Pinpoint the cell where the given text exists, returning its (x, y) midpoint coordinate. 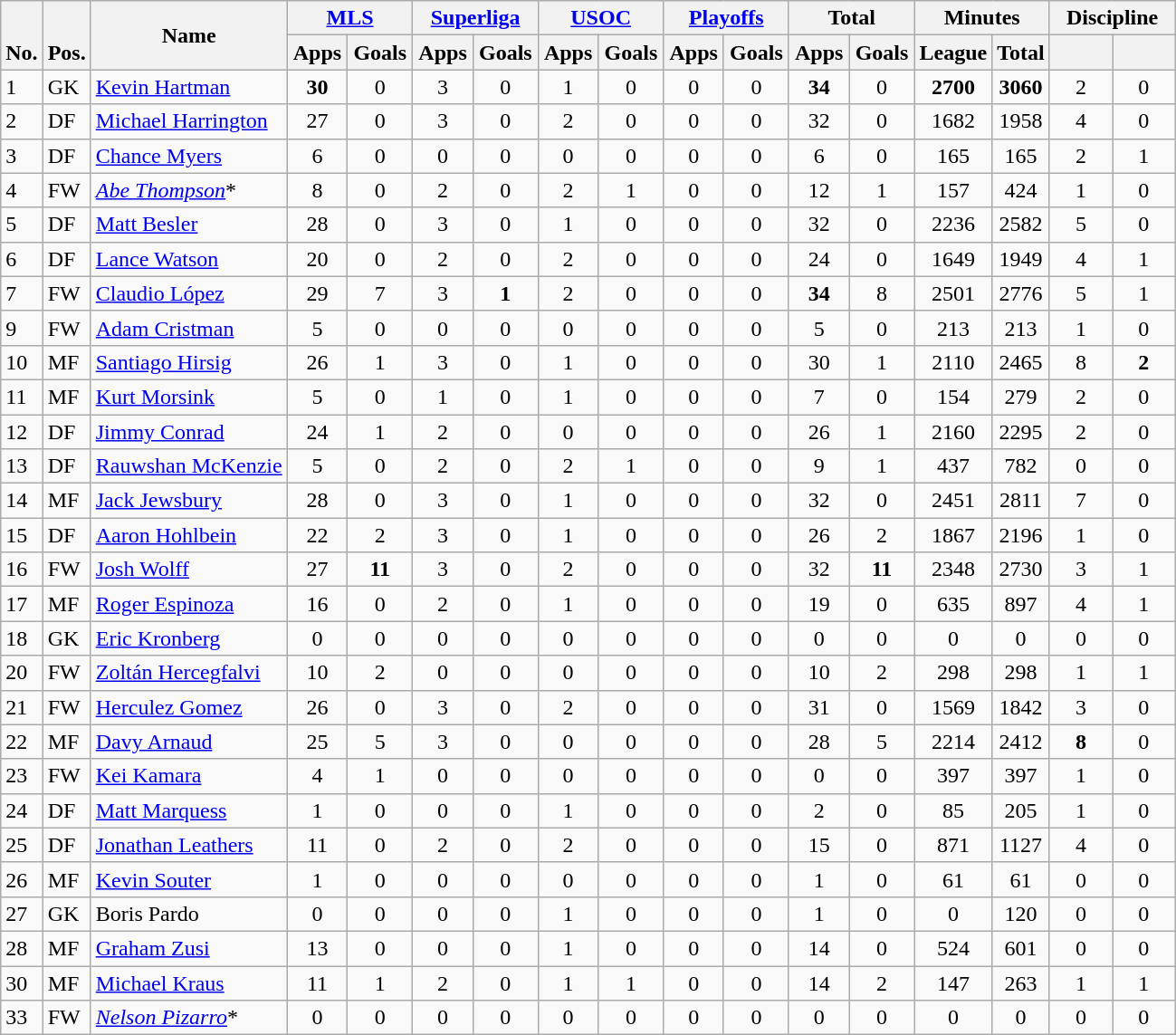
154 (953, 397)
147 (953, 982)
424 (1021, 190)
2776 (1021, 293)
Rauwshan McKenzie (188, 466)
Abe Thompson* (188, 190)
18 (22, 638)
1569 (953, 707)
Discipline (1112, 18)
871 (953, 845)
2582 (1021, 225)
Pos. (67, 35)
Graham Zusi (188, 948)
635 (953, 604)
3060 (1021, 87)
205 (1021, 810)
Jimmy Conrad (188, 432)
1949 (1021, 259)
1127 (1021, 845)
1958 (1021, 121)
MLS (349, 18)
Michael Harrington (188, 121)
2412 (1021, 742)
21 (22, 707)
Michael Kraus (188, 982)
782 (1021, 466)
Minutes (981, 18)
Boris Pardo (188, 914)
2811 (1021, 501)
Claudio López (188, 293)
Jonathan Leathers (188, 845)
1682 (953, 121)
Kevin Souter (188, 879)
524 (953, 948)
2501 (953, 293)
Matt Besler (188, 225)
2700 (953, 87)
Aaron Hohlbein (188, 535)
601 (1021, 948)
2236 (953, 225)
USOC (601, 18)
85 (953, 810)
Kurt Morsink (188, 397)
Santiago Hirsig (188, 362)
Jack Jewsbury (188, 501)
2348 (953, 570)
Name (188, 35)
Eric Kronberg (188, 638)
29 (317, 293)
Davy Arnaud (188, 742)
Kei Kamara (188, 776)
279 (1021, 397)
2196 (1021, 535)
Matt Marquess (188, 810)
Josh Wolff (188, 570)
2160 (953, 432)
1649 (953, 259)
1842 (1021, 707)
Zoltán Hercegfalvi (188, 673)
Lance Watson (188, 259)
157 (953, 190)
2295 (1021, 432)
17 (22, 604)
23 (22, 776)
Roger Espinoza (188, 604)
Nelson Pizarro* (188, 1018)
Chance Myers (188, 156)
120 (1021, 914)
2465 (1021, 362)
Kevin Hartman (188, 87)
Herculez Gomez (188, 707)
No. (22, 35)
2730 (1021, 570)
263 (1021, 982)
31 (818, 707)
2451 (953, 501)
437 (953, 466)
Playoffs (726, 18)
2214 (953, 742)
2110 (953, 362)
19 (818, 604)
League (953, 53)
1867 (953, 535)
Adam Cristman (188, 328)
Superliga (476, 18)
33 (22, 1018)
897 (1021, 604)
